Find where the given text appears and provide that cell's center as (X, Y) coordinate. 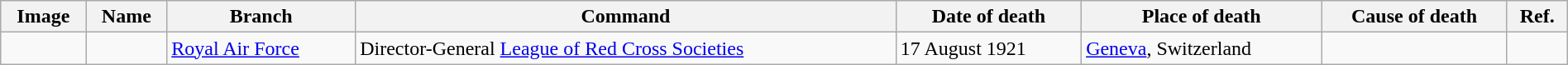
Image (43, 17)
Ref. (1537, 17)
Place of death (1202, 17)
Director-General League of Red Cross Societies (626, 48)
Geneva, Switzerland (1202, 48)
Royal Air Force (261, 48)
Branch (261, 17)
Date of death (988, 17)
Name (127, 17)
Command (626, 17)
17 August 1921 (988, 48)
Cause of death (1414, 17)
